Return the (x, y) coordinate for the center point of the cell that contains the specified text.  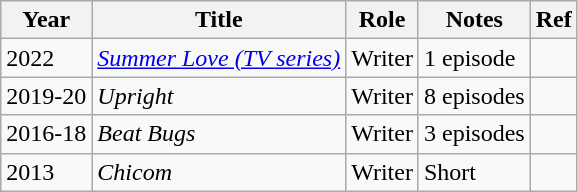
Year (46, 20)
Upright (219, 96)
1 episode (474, 58)
Ref (554, 20)
2019-20 (46, 96)
2013 (46, 172)
Short (474, 172)
2022 (46, 58)
8 episodes (474, 96)
Notes (474, 20)
Beat Bugs (219, 134)
3 episodes (474, 134)
Summer Love (TV series) (219, 58)
Role (382, 20)
Chicom (219, 172)
Title (219, 20)
2016-18 (46, 134)
